Locate the cell with the specified text and output its (x, y) center coordinate. 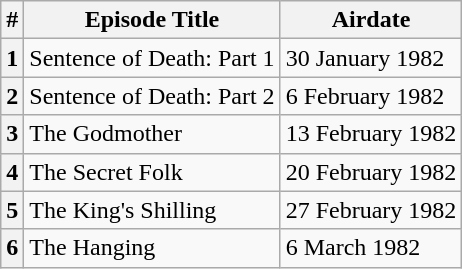
6 February 1982 (371, 96)
27 February 1982 (371, 210)
3 (12, 134)
6 March 1982 (371, 248)
Sentence of Death: Part 2 (152, 96)
20 February 1982 (371, 172)
Episode Title (152, 20)
30 January 1982 (371, 58)
6 (12, 248)
The Godmother (152, 134)
2 (12, 96)
5 (12, 210)
# (12, 20)
1 (12, 58)
4 (12, 172)
Airdate (371, 20)
Sentence of Death: Part 1 (152, 58)
13 February 1982 (371, 134)
The King's Shilling (152, 210)
The Secret Folk (152, 172)
The Hanging (152, 248)
